Detect which cell encompasses the target text, then output its [X, Y] center coordinate. 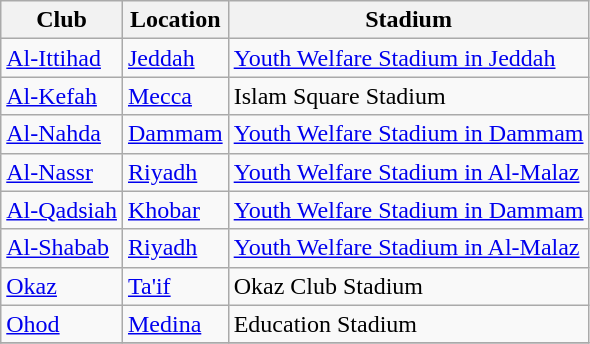
Stadium [408, 20]
Location [175, 20]
Ohod [62, 324]
Al-Shabab [62, 248]
Education Stadium [408, 324]
Dammam [175, 134]
Ta'if [175, 286]
Medina [175, 324]
Islam Square Stadium [408, 96]
Jeddah [175, 58]
Al-Ittihad [62, 58]
Al-Kefah [62, 96]
Club [62, 20]
Al-Qadsiah [62, 210]
Okaz [62, 286]
Al-Nahda [62, 134]
Okaz Club Stadium [408, 286]
Mecca [175, 96]
Khobar [175, 210]
Youth Welfare Stadium in Jeddah [408, 58]
Al-Nassr [62, 172]
